Output the (X, Y) coordinate of the center of the cell containing the given text.  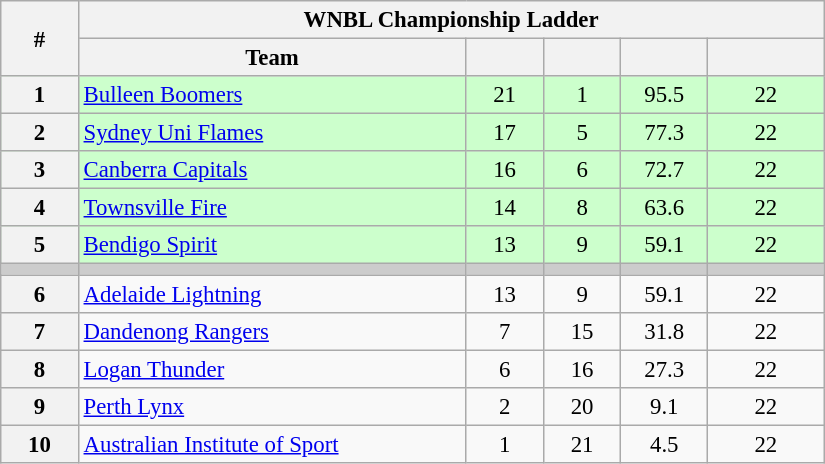
Perth Lynx (272, 406)
Team (272, 58)
3 (40, 170)
9.1 (664, 406)
WNBL Championship Ladder (451, 20)
Adelaide Lightning (272, 294)
4 (40, 208)
10 (40, 444)
Bendigo Spirit (272, 245)
Dandenong Rangers (272, 331)
27.3 (664, 369)
72.7 (664, 170)
Logan Thunder (272, 369)
15 (582, 331)
Bulleen Boomers (272, 95)
63.6 (664, 208)
77.3 (664, 133)
14 (505, 208)
# (40, 38)
20 (582, 406)
31.8 (664, 331)
Townsville Fire (272, 208)
95.5 (664, 95)
4.5 (664, 444)
Australian Institute of Sport (272, 444)
17 (505, 133)
Canberra Capitals (272, 170)
Sydney Uni Flames (272, 133)
